Scan for the cell matching the given text and deliver its (X, Y) coordinate at center. 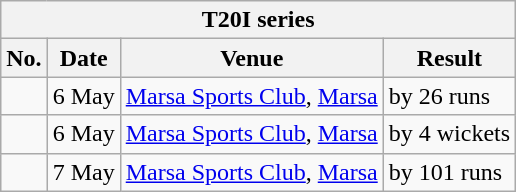
by 26 runs (449, 96)
by 101 runs (449, 172)
Venue (252, 58)
Result (449, 58)
by 4 wickets (449, 134)
No. (24, 58)
7 May (84, 172)
T20I series (258, 20)
Date (84, 58)
